Return (x, y) of the center of cell containing provided text 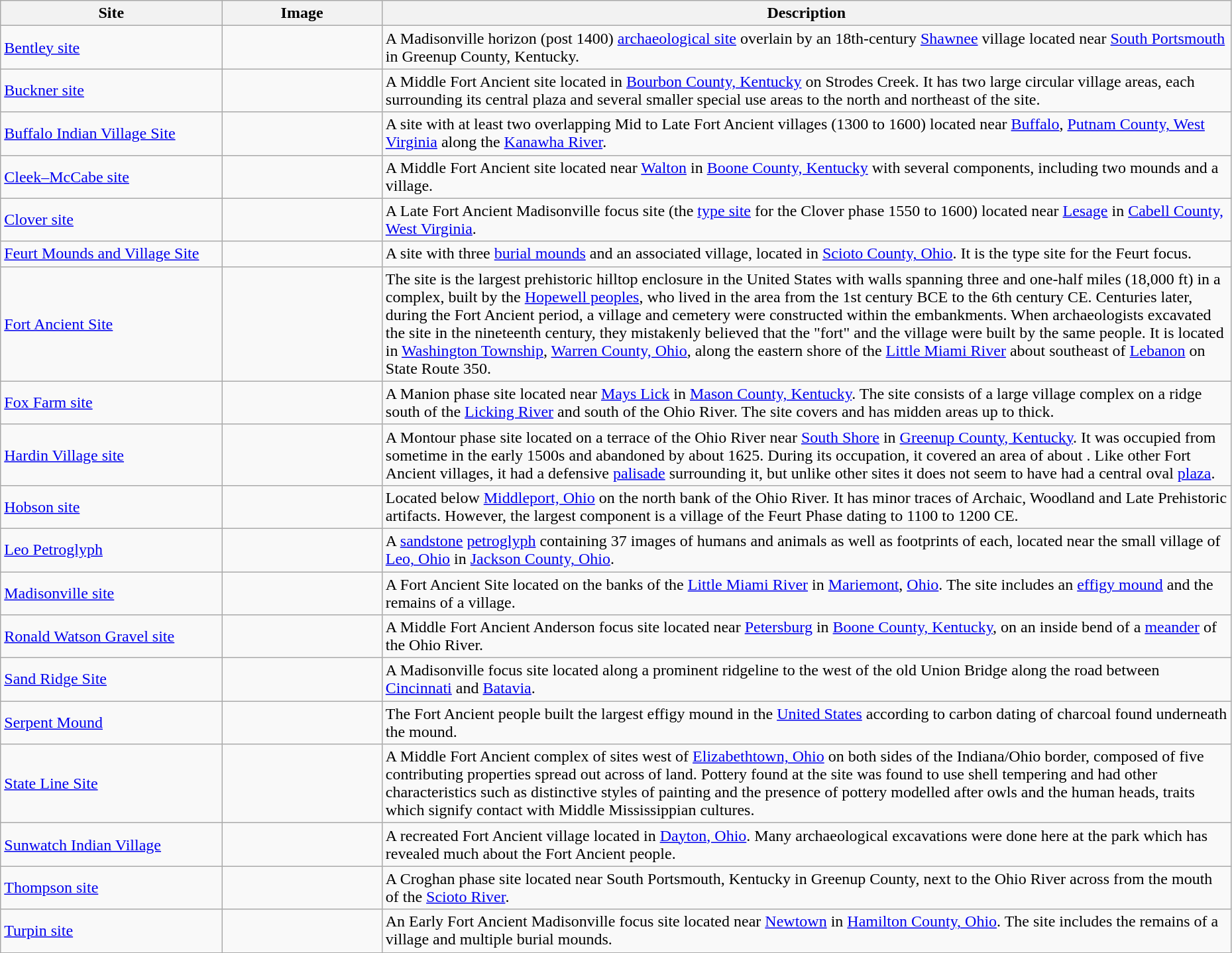
Bentley site (111, 48)
Fort Ancient Site (111, 323)
Site (111, 13)
A Middle Fort Ancient Anderson focus site located near Petersburg in Boone County, Kentucky, on an inside bend of a meander of the Ohio River. (806, 636)
Thompson site (111, 888)
Madisonville site (111, 592)
Hardin Village site (111, 455)
Leo Petroglyph (111, 550)
A Madisonville focus site located along a prominent ridgeline to the west of the old Union Bridge along the road between Cincinnati and Batavia. (806, 680)
A site with three burial mounds and an associated village, located in Scioto County, Ohio. It is the type site for the Feurt focus. (806, 254)
Serpent Mound (111, 722)
State Line Site (111, 783)
Hobson site (111, 506)
Buckner site (111, 90)
Ronald Watson Gravel site (111, 636)
A Late Fort Ancient Madisonville focus site (the type site for the Clover phase 1550 to 1600) located near Lesage in Cabell County, West Virginia. (806, 220)
Image (302, 13)
Clover site (111, 220)
Fox Farm site (111, 403)
Description (806, 13)
Cleek–McCabe site (111, 176)
Sunwatch Indian Village (111, 844)
Sand Ridge Site (111, 680)
Turpin site (111, 930)
A Middle Fort Ancient site located near Walton in Boone County, Kentucky with several components, including two mounds and a village. (806, 176)
Buffalo Indian Village Site (111, 134)
Feurt Mounds and Village Site (111, 254)
The Fort Ancient people built the largest effigy mound in the United States according to carbon dating of charcoal found underneath the mound. (806, 722)
A Croghan phase site located near South Portsmouth, Kentucky in Greenup County, next to the Ohio River across from the mouth of the Scioto River. (806, 888)
